Pinpoint the cell where the given text exists, returning its (x, y) midpoint coordinate. 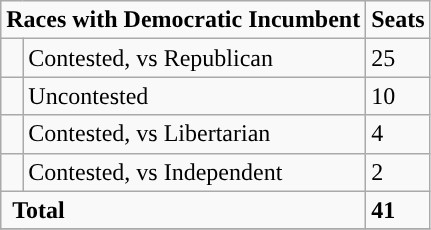
25 (398, 58)
4 (398, 134)
Contested, vs Libertarian (194, 134)
Seats (398, 20)
41 (398, 210)
Races with Democratic Incumbent (184, 20)
10 (398, 96)
2 (398, 172)
Contested, vs Independent (194, 172)
Total (184, 210)
Contested, vs Republican (194, 58)
Uncontested (194, 96)
